Search for the cell housing the specified text and yield its [X, Y] center coordinate. 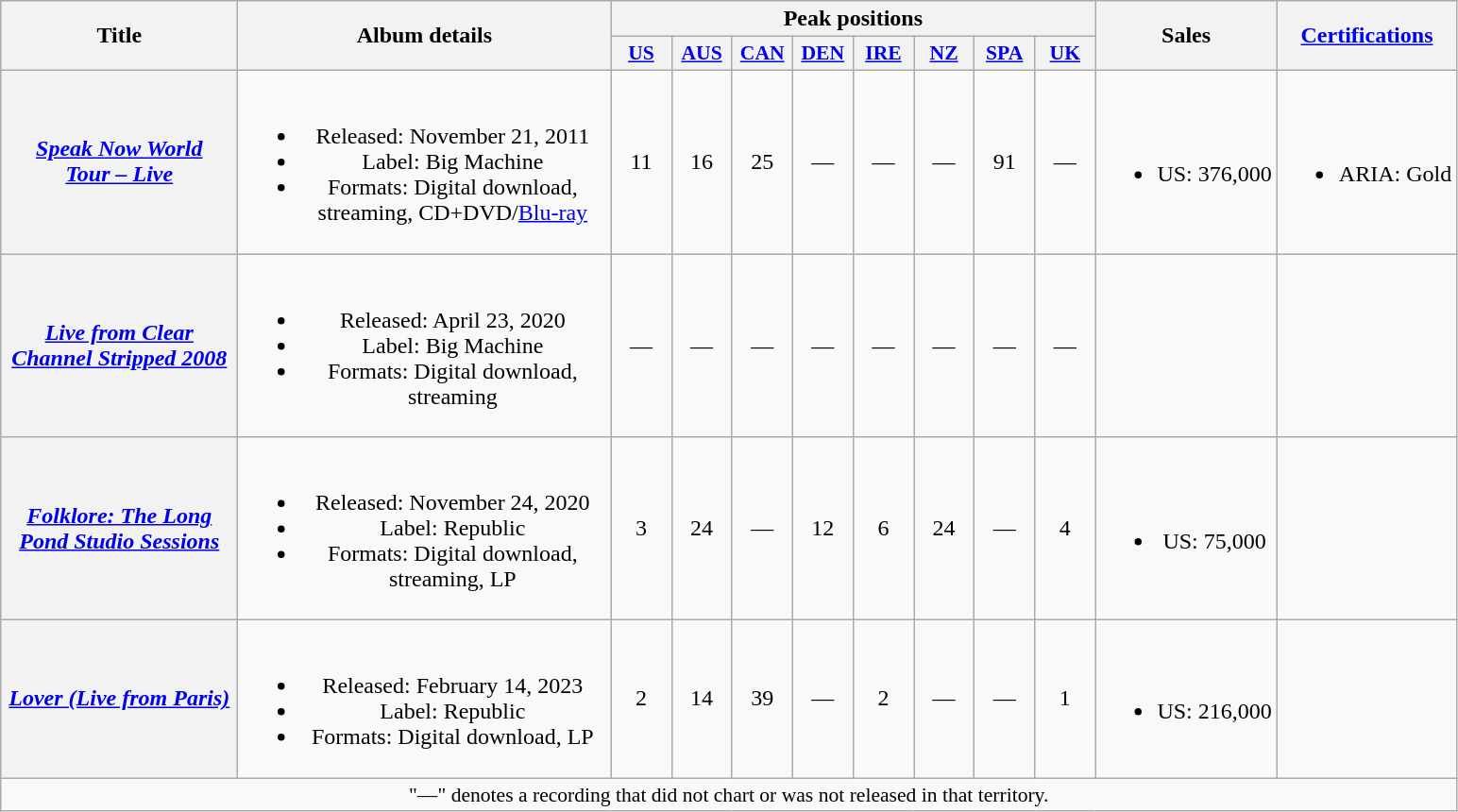
16 [702, 161]
"—" denotes a recording that did not chart or was not released in that territory. [729, 795]
11 [641, 161]
DEN [822, 54]
UK [1065, 54]
4 [1065, 529]
Lover (Live from Paris) [119, 699]
1 [1065, 699]
Released: November 24, 2020Label: RepublicFormats: Digital download, streaming, LP [425, 529]
Certifications [1366, 36]
AUS [702, 54]
25 [762, 161]
39 [762, 699]
Album details [425, 36]
91 [1005, 161]
SPA [1005, 54]
Title [119, 36]
12 [822, 529]
Released: April 23, 2020Label: Big MachineFormats: Digital download, streaming [425, 345]
ARIA: Gold [1366, 161]
6 [883, 529]
Folklore: The Long Pond Studio Sessions [119, 529]
US: 75,000 [1186, 529]
14 [702, 699]
CAN [762, 54]
3 [641, 529]
NZ [944, 54]
US [641, 54]
Sales [1186, 36]
IRE [883, 54]
Released: November 21, 2011Label: Big MachineFormats: Digital download, streaming, CD+DVD/Blu-ray [425, 161]
Peak positions [854, 19]
US: 376,000 [1186, 161]
Live from Clear Channel Stripped 2008 [119, 345]
Speak Now World Tour – Live [119, 161]
US: 216,000 [1186, 699]
Released: February 14, 2023Label: RepublicFormats: Digital download, LP [425, 699]
